For the text-containing cell, return its midpoint in (x, y) coordinate format. 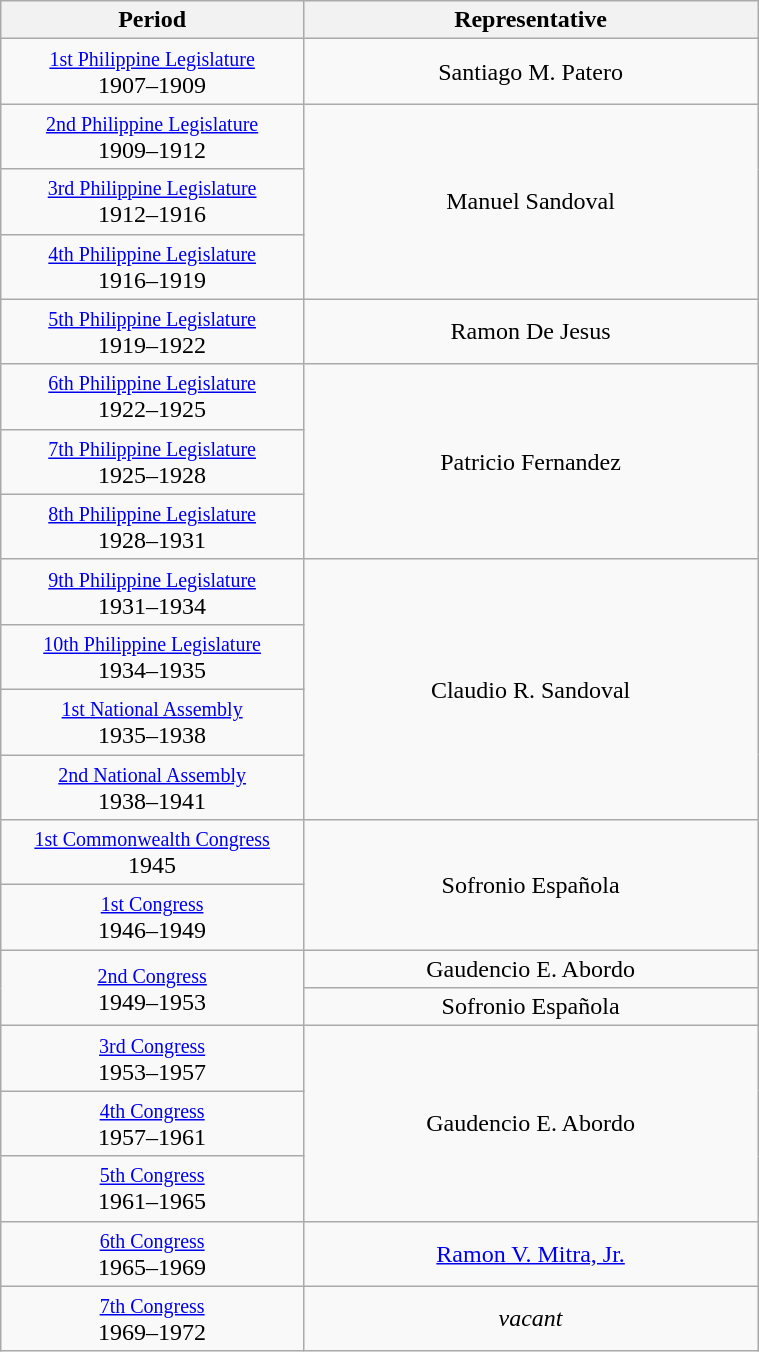
4th Philippine Legislature1916–1919 (152, 266)
3rd Congress1953–1957 (152, 1058)
4th Congress1957–1961 (152, 1124)
1st Philippine Legislature1907–1909 (152, 72)
2nd Congress1949–1953 (152, 988)
Period (152, 20)
Claudio R. Sandoval (530, 689)
2nd National Assembly1938–1941 (152, 786)
7th Congress1969–1972 (152, 1318)
Ramon De Jesus (530, 332)
8th Philippine Legislature1928–1931 (152, 526)
1st Commonwealth Congress1945 (152, 852)
1st Congress1946–1949 (152, 918)
Representative (530, 20)
Santiago M. Patero (530, 72)
1st National Assembly1935–1938 (152, 722)
3rd Philippine Legislature1912–1916 (152, 202)
vacant (530, 1318)
10th Philippine Legislature1934–1935 (152, 656)
5th Philippine Legislature1919–1922 (152, 332)
5th Congress1961–1965 (152, 1188)
7th Philippine Legislature1925–1928 (152, 462)
Ramon V. Mitra, Jr. (530, 1254)
6th Congress1965–1969 (152, 1254)
2nd Philippine Legislature1909–1912 (152, 136)
6th Philippine Legislature1922–1925 (152, 396)
9th Philippine Legislature1931–1934 (152, 592)
Manuel Sandoval (530, 202)
Patricio Fernandez (530, 462)
